Output the [x, y] coordinate of the center of the cell containing the given text.  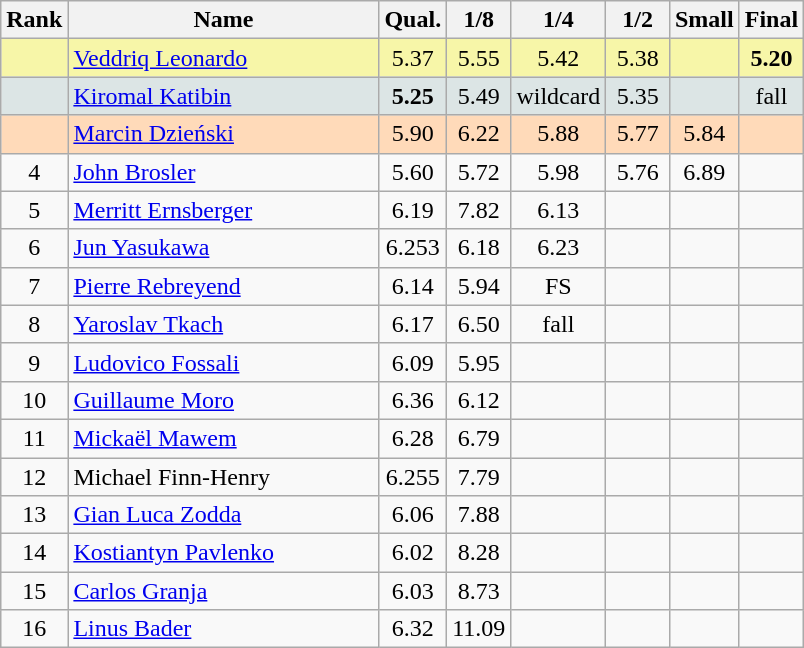
6.12 [479, 400]
1/8 [479, 20]
5.84 [704, 134]
5.77 [638, 134]
Kostiantyn Pavlenko [224, 553]
6.32 [413, 629]
Qual. [413, 20]
6.23 [558, 248]
6.36 [413, 400]
4 [34, 172]
5.94 [479, 286]
6.06 [413, 515]
John Brosler [224, 172]
6.13 [558, 210]
6.50 [479, 324]
6.03 [413, 591]
6.18 [479, 248]
Marcin Dzieński [224, 134]
5.60 [413, 172]
6.28 [413, 438]
5.88 [558, 134]
Final [771, 20]
5.38 [638, 58]
13 [34, 515]
5.20 [771, 58]
7.82 [479, 210]
6.253 [413, 248]
5.98 [558, 172]
Veddriq Leonardo [224, 58]
6.02 [413, 553]
Guillaume Moro [224, 400]
6.14 [413, 286]
12 [34, 477]
Merritt Ernsberger [224, 210]
5.95 [479, 362]
14 [34, 553]
5 [34, 210]
11.09 [479, 629]
Jun Yasukawa [224, 248]
8.28 [479, 553]
7.79 [479, 477]
Kiromal Katibin [224, 96]
6.19 [413, 210]
5.25 [413, 96]
FS [558, 286]
5.35 [638, 96]
8.73 [479, 591]
5.72 [479, 172]
Yaroslav Tkach [224, 324]
9 [34, 362]
5.90 [413, 134]
5.76 [638, 172]
7 [34, 286]
7.88 [479, 515]
Gian Luca Zodda [224, 515]
10 [34, 400]
11 [34, 438]
Small [704, 20]
5.55 [479, 58]
5.49 [479, 96]
Linus Bader [224, 629]
Michael Finn-Henry [224, 477]
1/2 [638, 20]
6.22 [479, 134]
6.09 [413, 362]
16 [34, 629]
6.255 [413, 477]
Mickaël Mawem [224, 438]
Ludovico Fossali [224, 362]
Name [224, 20]
6.17 [413, 324]
5.37 [413, 58]
15 [34, 591]
Carlos Granja [224, 591]
1/4 [558, 20]
6.89 [704, 172]
wildcard [558, 96]
6 [34, 248]
8 [34, 324]
5.42 [558, 58]
Pierre Rebreyend [224, 286]
6.79 [479, 438]
Rank [34, 20]
